Determine the (X, Y) coordinate at the center of the cell enclosing the given text.  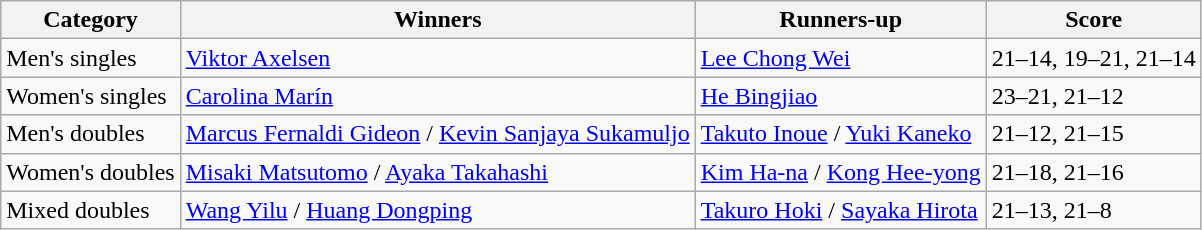
21–12, 21–15 (1094, 134)
Takuro Hoki / Sayaka Hirota (840, 210)
Kim Ha-na / Kong Hee-yong (840, 172)
Misaki Matsutomo / Ayaka Takahashi (438, 172)
He Bingjiao (840, 96)
Category (90, 20)
Viktor Axelsen (438, 58)
21–14, 19–21, 21–14 (1094, 58)
23–21, 21–12 (1094, 96)
21–18, 21–16 (1094, 172)
Men's doubles (90, 134)
Women's doubles (90, 172)
Men's singles (90, 58)
Winners (438, 20)
Carolina Marín (438, 96)
Marcus Fernaldi Gideon / Kevin Sanjaya Sukamuljo (438, 134)
Wang Yilu / Huang Dongping (438, 210)
Score (1094, 20)
Lee Chong Wei (840, 58)
Women's singles (90, 96)
Takuto Inoue / Yuki Kaneko (840, 134)
Mixed doubles (90, 210)
Runners-up (840, 20)
21–13, 21–8 (1094, 210)
